Find where the given text appears and provide that cell's center as (x, y) coordinate. 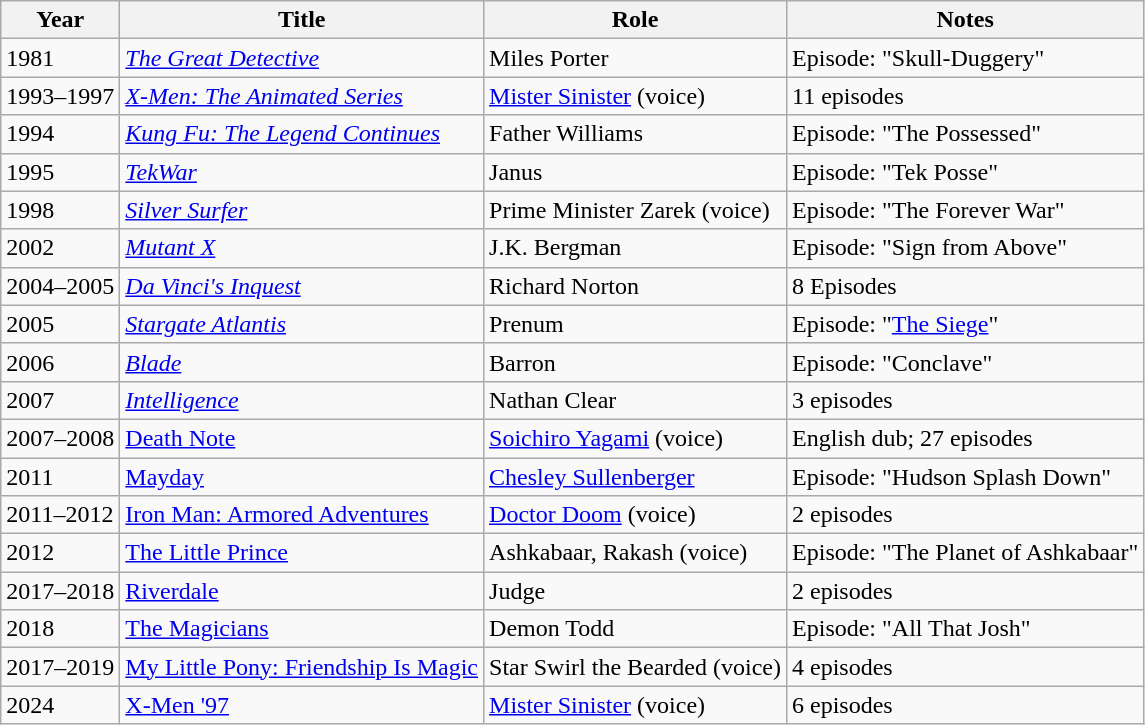
Iron Man: Armored Adventures (302, 515)
2007–2008 (60, 438)
Ashkabaar, Rakash (voice) (636, 553)
The Magicians (302, 629)
Mayday (302, 477)
2006 (60, 362)
Stargate Atlantis (302, 324)
Da Vinci's Inquest (302, 286)
Barron (636, 362)
6 episodes (966, 705)
4 episodes (966, 667)
1993–1997 (60, 96)
Notes (966, 20)
Judge (636, 591)
2024 (60, 705)
2002 (60, 248)
X-Men: The Animated Series (302, 96)
Prenum (636, 324)
Episode: "Tek Posse" (966, 172)
Year (60, 20)
The Great Detective (302, 58)
Mutant X (302, 248)
Episode: "Hudson Splash Down" (966, 477)
My Little Pony: Friendship Is Magic (302, 667)
Chesley Sullenberger (636, 477)
2017–2018 (60, 591)
Miles Porter (636, 58)
J.K. Bergman (636, 248)
2018 (60, 629)
Episode: "The Siege" (966, 324)
2017–2019 (60, 667)
Episode: "The Planet of Ashkabaar" (966, 553)
Role (636, 20)
Silver Surfer (302, 210)
2011–2012 (60, 515)
The Little Prince (302, 553)
TekWar (302, 172)
Nathan Clear (636, 400)
Star Swirl the Bearded (voice) (636, 667)
8 Episodes (966, 286)
Blade (302, 362)
1981 (60, 58)
11 episodes (966, 96)
2004–2005 (60, 286)
Kung Fu: The Legend Continues (302, 134)
Title (302, 20)
Demon Todd (636, 629)
3 episodes (966, 400)
Episode: "Skull-Duggery" (966, 58)
Father Williams (636, 134)
Episode: "All That Josh" (966, 629)
1995 (60, 172)
Death Note (302, 438)
X-Men '97 (302, 705)
1998 (60, 210)
Episode: "The Forever War" (966, 210)
Episode: "The Possessed" (966, 134)
Episode: "Sign from Above" (966, 248)
2011 (60, 477)
Doctor Doom (voice) (636, 515)
2005 (60, 324)
Prime Minister Zarek (voice) (636, 210)
2012 (60, 553)
1994 (60, 134)
Richard Norton (636, 286)
2007 (60, 400)
Riverdale (302, 591)
Intelligence (302, 400)
Janus (636, 172)
English dub; 27 episodes (966, 438)
Soichiro Yagami (voice) (636, 438)
Episode: "Conclave" (966, 362)
